Locate the cell with the specified text and output its [X, Y] center coordinate. 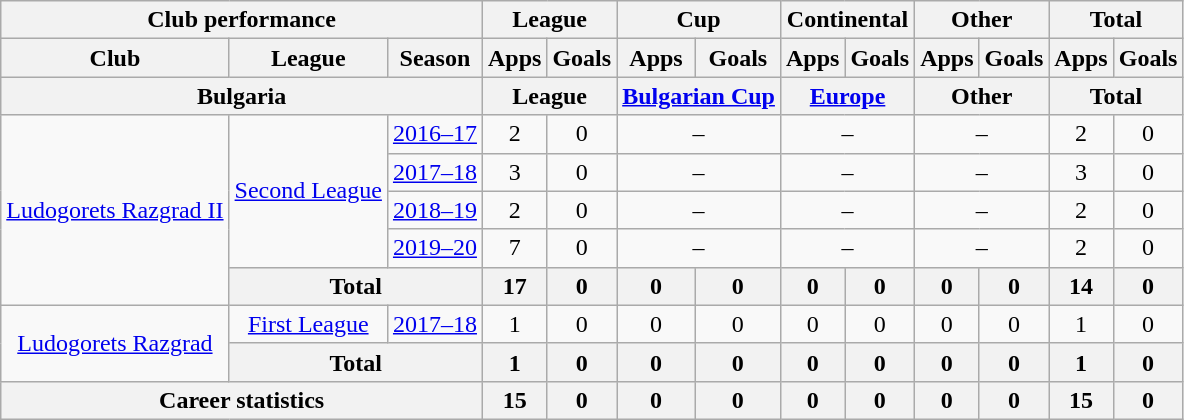
Ludogorets Razgrad II [115, 210]
Second League [308, 191]
Club [115, 58]
Club performance [242, 20]
Continental [847, 20]
First League [308, 324]
7 [514, 248]
17 [514, 286]
14 [1081, 286]
Europe [847, 96]
Season [434, 58]
2019–20 [434, 248]
Career statistics [242, 400]
2016–17 [434, 134]
2018–19 [434, 210]
Cup [699, 20]
Bulgarian Cup [699, 96]
Bulgaria [242, 96]
Ludogorets Razgrad [115, 343]
